Scan for the cell matching the given text and deliver its (x, y) coordinate at center. 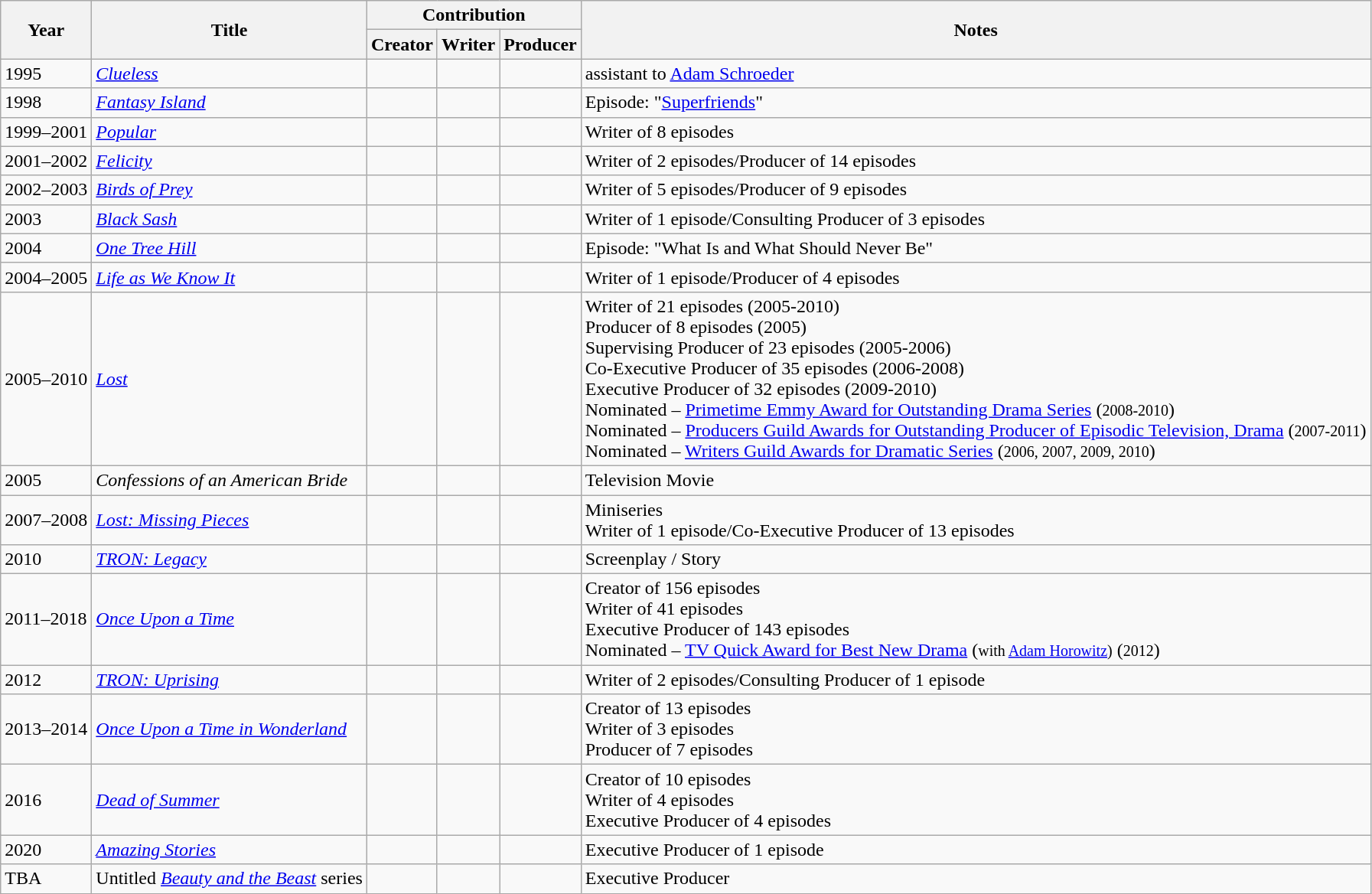
Fantasy Island (230, 103)
2002–2003 (46, 190)
Writer of 8 episodes (976, 132)
2007–2008 (46, 519)
Executive Producer (976, 879)
Once Upon a Time (230, 620)
Contribution (474, 15)
Clueless (230, 73)
2010 (46, 560)
Creator of 10 episodesWriter of 4 episodesExecutive Producer of 4 episodes (976, 800)
Year (46, 30)
1999–2001 (46, 132)
2004–2005 (46, 277)
2016 (46, 800)
2012 (46, 680)
Felicity (230, 161)
Writer of 5 episodes/Producer of 9 episodes (976, 190)
Lost (230, 378)
Episode: "What Is and What Should Never Be" (976, 248)
Writer (468, 44)
1995 (46, 73)
Once Upon a Time in Wonderland (230, 729)
Writer of 2 episodes/Producer of 14 episodes (976, 161)
Producer (540, 44)
Life as We Know It (230, 277)
Screenplay / Story (976, 560)
Black Sash (230, 219)
2005–2010 (46, 378)
One Tree Hill (230, 248)
2003 (46, 219)
Amazing Stories (230, 850)
Popular (230, 132)
Dead of Summer (230, 800)
Episode: "Superfriends" (976, 103)
1998 (46, 103)
Confessions of an American Bride (230, 480)
Writer of 1 episode/Consulting Producer of 3 episodes (976, 219)
TRON: Uprising (230, 680)
Television Movie (976, 480)
2011–2018 (46, 620)
assistant to Adam Schroeder (976, 73)
Notes (976, 30)
Writer of 2 episodes/Consulting Producer of 1 episode (976, 680)
Executive Producer of 1 episode (976, 850)
Birds of Prey (230, 190)
2013–2014 (46, 729)
Title (230, 30)
TBA (46, 879)
Creator of 13 episodesWriter of 3 episodesProducer of 7 episodes (976, 729)
2004 (46, 248)
Creator (402, 44)
TRON: Legacy (230, 560)
Untitled Beauty and the Beast series (230, 879)
2005 (46, 480)
2020 (46, 850)
MiniseriesWriter of 1 episode/Co-Executive Producer of 13 episodes (976, 519)
Writer of 1 episode/Producer of 4 episodes (976, 277)
Lost: Missing Pieces (230, 519)
2001–2002 (46, 161)
